Extract the [X, Y] coordinate from the center of the cell holding the provided text.  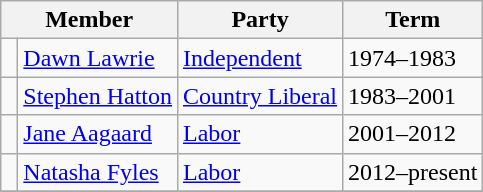
Independent [260, 58]
Stephen Hatton [98, 96]
Country Liberal [260, 96]
Term [413, 20]
1983–2001 [413, 96]
Party [260, 20]
2012–present [413, 172]
Natasha Fyles [98, 172]
1974–1983 [413, 58]
Member [90, 20]
Jane Aagaard [98, 134]
Dawn Lawrie [98, 58]
2001–2012 [413, 134]
